Detect which cell encompasses the target text, then output its (x, y) center coordinate. 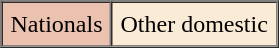
Nationals (57, 24)
Other domestic (194, 24)
